Find where the given text appears and provide that cell's center as (x, y) coordinate. 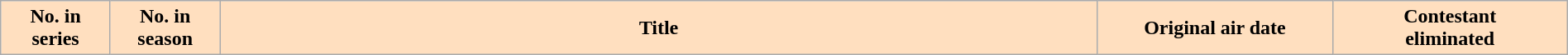
No. inseries (56, 28)
Contestanteliminated (1450, 28)
Title (658, 28)
Original air date (1215, 28)
No. inseason (165, 28)
